Locate the cell with the specified text and output its [X, Y] center coordinate. 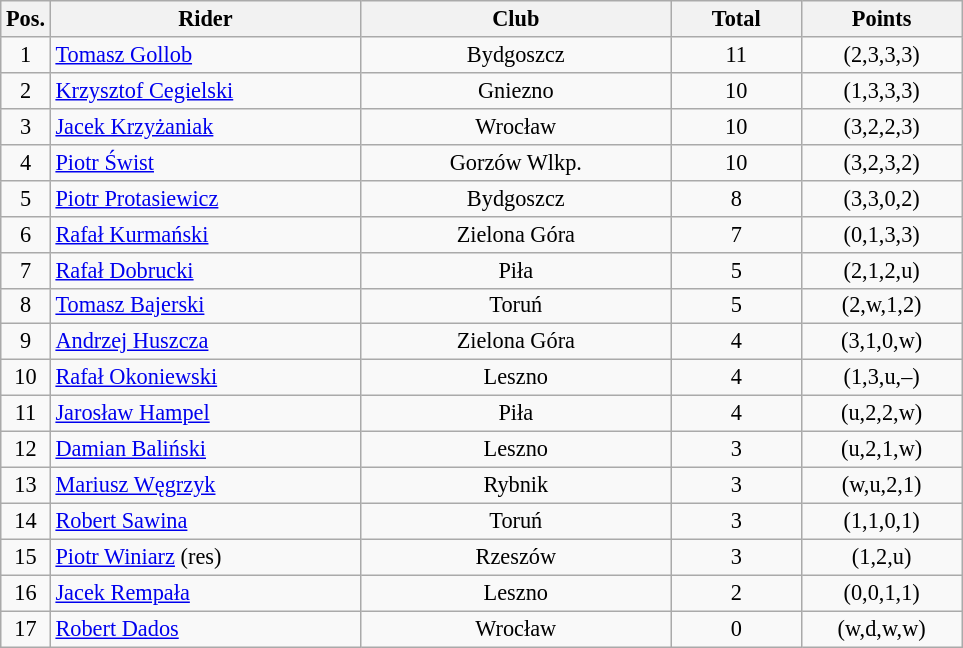
Total [736, 19]
9 [26, 342]
(3,1,0,w) [881, 342]
Piotr Protasiewicz [205, 198]
15 [26, 557]
Points [881, 19]
14 [26, 521]
Mariusz Węgrzyk [205, 485]
Rider [205, 19]
6 [26, 234]
Rafał Kurmański [205, 234]
(3,3,0,2) [881, 198]
Piotr Świst [205, 162]
17 [26, 629]
(2,3,3,3) [881, 55]
1 [26, 55]
Club [516, 19]
(2,1,2,u) [881, 270]
(w,u,2,1) [881, 485]
Tomasz Gollob [205, 55]
(3,2,3,2) [881, 162]
Gniezno [516, 90]
16 [26, 593]
Rybnik [516, 485]
Rafał Dobrucki [205, 270]
(u,2,2,w) [881, 414]
Rzeszów [516, 557]
Jacek Krzyżaniak [205, 126]
(1,1,0,1) [881, 521]
0 [736, 629]
Krzysztof Cegielski [205, 90]
(3,2,2,3) [881, 126]
Andrzej Huszcza [205, 342]
Pos. [26, 19]
(2,w,1,2) [881, 306]
(1,3,3,3) [881, 90]
Robert Sawina [205, 521]
Gorzów Wlkp. [516, 162]
12 [26, 450]
Rafał Okoniewski [205, 378]
(1,2,u) [881, 557]
Tomasz Bajerski [205, 306]
13 [26, 485]
Jarosław Hampel [205, 414]
(u,2,1,w) [881, 450]
Damian Baliński [205, 450]
Jacek Rempała [205, 593]
Piotr Winiarz (res) [205, 557]
Robert Dados [205, 629]
(w,d,w,w) [881, 629]
(1,3,u,–) [881, 378]
(0,0,1,1) [881, 593]
(0,1,3,3) [881, 234]
